Detect which cell encompasses the target text, then output its [X, Y] center coordinate. 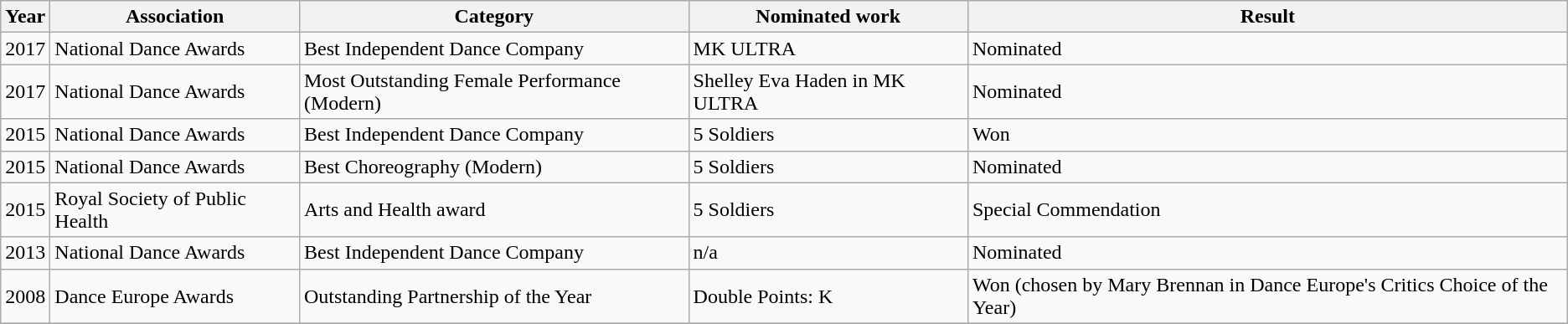
Year [25, 17]
Double Points: K [828, 296]
2013 [25, 253]
Category [494, 17]
n/a [828, 253]
Nominated work [828, 17]
Result [1267, 17]
Outstanding Partnership of the Year [494, 296]
Arts and Health award [494, 209]
Won [1267, 135]
Special Commendation [1267, 209]
Dance Europe Awards [175, 296]
Won (chosen by Mary Brennan in Dance Europe's Critics Choice of the Year) [1267, 296]
Best Choreography (Modern) [494, 167]
Royal Society of Public Health [175, 209]
Most Outstanding Female Performance (Modern) [494, 92]
MK ULTRA [828, 49]
Shelley Eva Haden in MK ULTRA [828, 92]
Association [175, 17]
2008 [25, 296]
